Capture the cell that displays the provided text and extract its (X, Y) central coordinate. 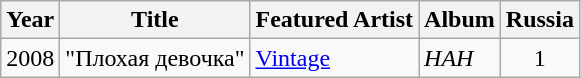
Featured Artist (334, 20)
Year (30, 20)
"Плохая девочка" (155, 58)
Vintage (334, 58)
Russia (540, 20)
Title (155, 20)
Album (460, 20)
HAH (460, 58)
1 (540, 58)
2008 (30, 58)
